Locate the cell with the specified text and output its (x, y) center coordinate. 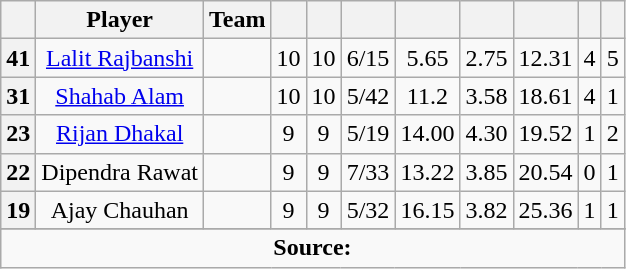
41 (18, 58)
5/32 (368, 210)
12.31 (546, 58)
2.75 (486, 58)
20.54 (546, 172)
Shahab Alam (120, 96)
Dipendra Rawat (120, 172)
3.82 (486, 210)
6/15 (368, 58)
5 (612, 58)
5/42 (368, 96)
13.22 (428, 172)
Lalit Rajbanshi (120, 58)
5/19 (368, 134)
23 (18, 134)
Player (120, 20)
5.65 (428, 58)
7/33 (368, 172)
14.00 (428, 134)
11.2 (428, 96)
22 (18, 172)
Source: (312, 248)
0 (590, 172)
2 (612, 134)
3.58 (486, 96)
16.15 (428, 210)
19.52 (546, 134)
31 (18, 96)
Team (237, 20)
19 (18, 210)
Ajay Chauhan (120, 210)
3.85 (486, 172)
4.30 (486, 134)
25.36 (546, 210)
Rijan Dhakal (120, 134)
18.61 (546, 96)
